Determine the [x, y] coordinate at the center of the cell enclosing the given text.  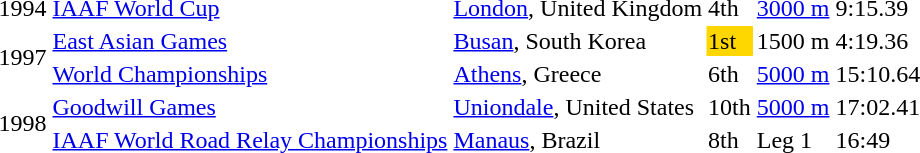
Busan, South Korea [578, 41]
World Championships [250, 74]
1500 m [793, 41]
10th [730, 107]
Goodwill Games [250, 107]
6th [730, 74]
Uniondale, United States [578, 107]
East Asian Games [250, 41]
1st [730, 41]
Athens, Greece [578, 74]
